Capture the cell that displays the provided text and extract its [x, y] central coordinate. 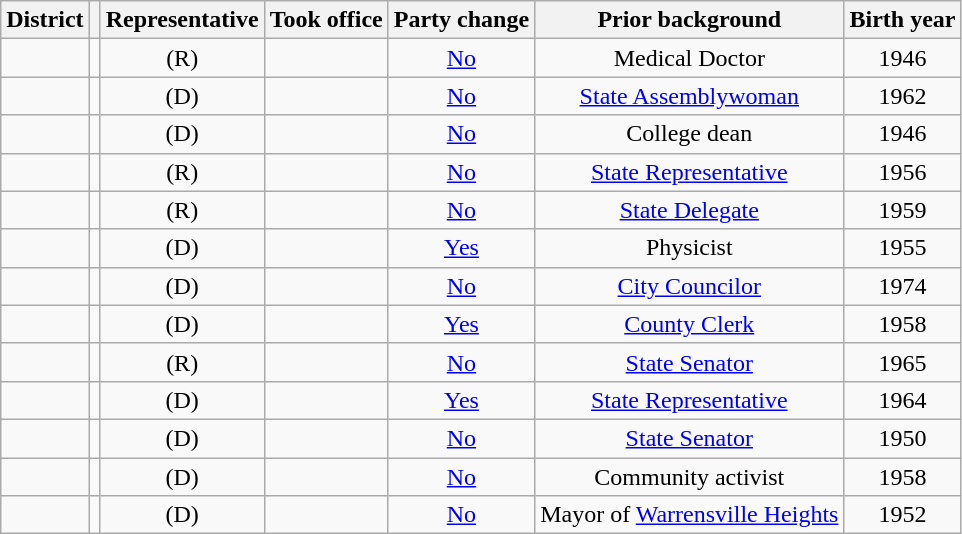
1955 [902, 248]
Community activist [690, 477]
Representative [182, 20]
Birth year [902, 20]
1964 [902, 400]
1956 [902, 172]
1962 [902, 96]
1959 [902, 210]
Party change [461, 20]
State Delegate [690, 210]
Prior background [690, 20]
1965 [902, 362]
College dean [690, 134]
District [45, 20]
Medical Doctor [690, 58]
1950 [902, 438]
State Assemblywoman [690, 96]
1974 [902, 286]
Took office [326, 20]
County Clerk [690, 324]
Physicist [690, 248]
1952 [902, 515]
Mayor of Warrensville Heights [690, 515]
City Councilor [690, 286]
